Identify which cell holds the provided text, then report its [X, Y] central coordinate. 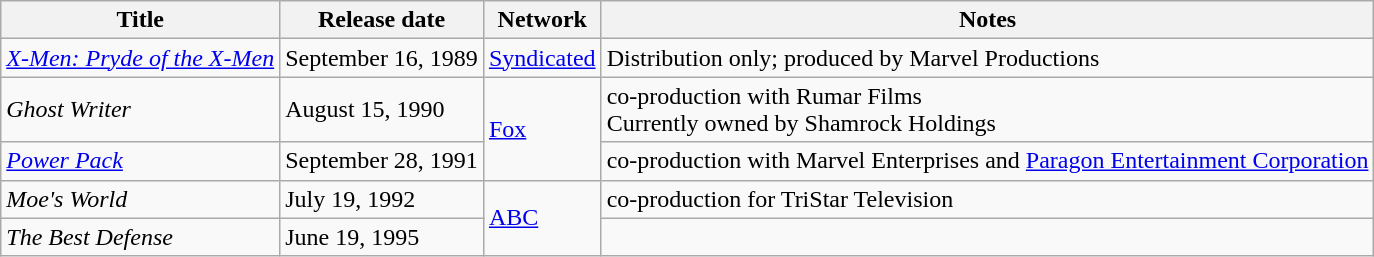
Power Pack [140, 161]
ABC [542, 218]
Fox [542, 128]
Notes [988, 20]
September 16, 1989 [382, 58]
Release date [382, 20]
The Best Defense [140, 237]
co-production with Marvel Enterprises and Paragon Entertainment Corporation [988, 161]
Distribution only; produced by Marvel Productions [988, 58]
co-production for TriStar Television [988, 199]
co-production with Rumar FilmsCurrently owned by Shamrock Holdings [988, 110]
Ghost Writer [140, 110]
Moe's World [140, 199]
Network [542, 20]
July 19, 1992 [382, 199]
August 15, 1990 [382, 110]
September 28, 1991 [382, 161]
Syndicated [542, 58]
X-Men: Pryde of the X-Men [140, 58]
June 19, 1995 [382, 237]
Title [140, 20]
